Scan for the cell matching the given text and deliver its (x, y) coordinate at center. 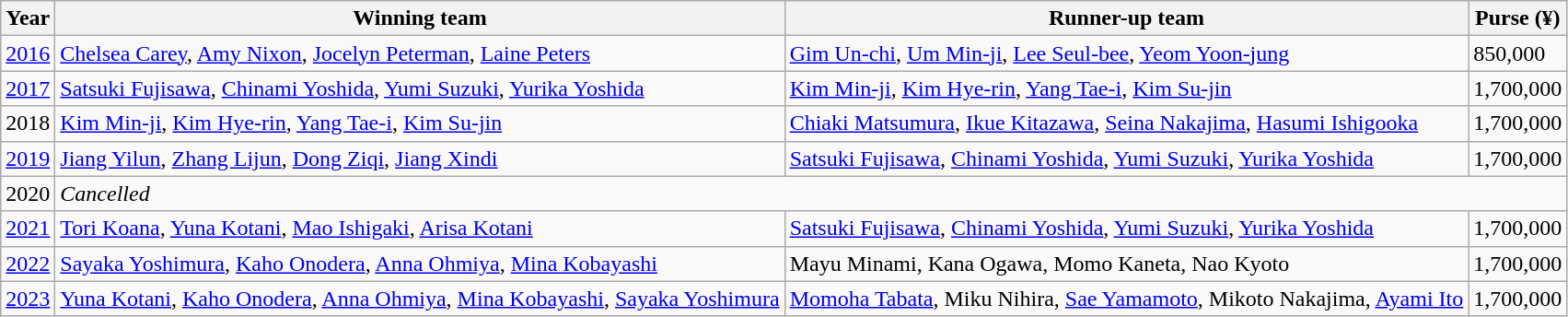
Mayu Minami, Kana Ogawa, Momo Kaneta, Nao Kyoto (1127, 264)
Winning team (420, 18)
850,000 (1517, 53)
Year (28, 18)
2016 (28, 53)
Sayaka Yoshimura, Kaho Onodera, Anna Ohmiya, Mina Kobayashi (420, 264)
Cancelled (811, 194)
Runner-up team (1127, 18)
Yuna Kotani, Kaho Onodera, Anna Ohmiya, Mina Kobayashi, Sayaka Yoshimura (420, 299)
Jiang Yilun, Zhang Lijun, Dong Ziqi, Jiang Xindi (420, 158)
2023 (28, 299)
Chelsea Carey, Amy Nixon, Jocelyn Peterman, Laine Peters (420, 53)
2019 (28, 158)
Gim Un-chi, Um Min-ji, Lee Seul-bee, Yeom Yoon-jung (1127, 53)
Tori Koana, Yuna Kotani, Mao Ishigaki, Arisa Kotani (420, 229)
2018 (28, 123)
2017 (28, 88)
Chiaki Matsumura, Ikue Kitazawa, Seina Nakajima, Hasumi Ishigooka (1127, 123)
Purse (¥) (1517, 18)
Momoha Tabata, Miku Nihira, Sae Yamamoto, Mikoto Nakajima, Ayami Ito (1127, 299)
2020 (28, 194)
2021 (28, 229)
2022 (28, 264)
